From the cell containing the given text, extract its center point as [X, Y] coordinate. 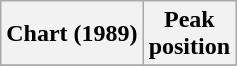
Peak position [189, 34]
Chart (1989) [72, 34]
